Return (x, y) of the center of cell containing provided text 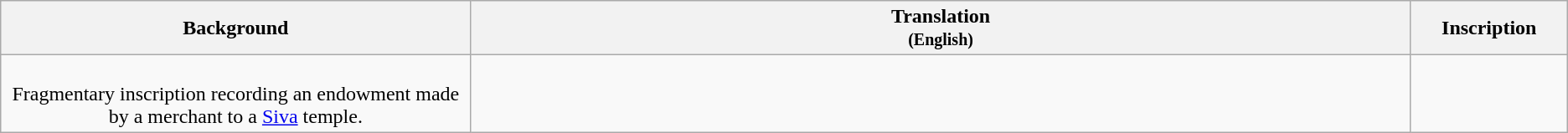
Fragmentary inscription recording an endowment made by a merchant to a Siva temple. (236, 94)
Translation(English) (941, 28)
Background (236, 28)
Inscription (1489, 28)
